Extract the (X, Y) coordinate from the center of the cell holding the provided text.  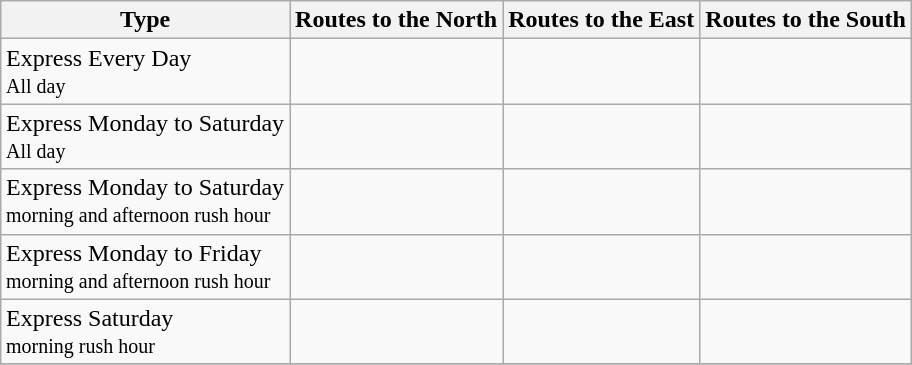
Express Monday to Saturday All day (146, 136)
Express Monday to Saturday morning and afternoon rush hour (146, 202)
Express Saturday morning rush hour (146, 332)
Express Monday to Friday morning and afternoon rush hour (146, 266)
Routes to the East (602, 20)
Type (146, 20)
Routes to the South (806, 20)
Routes to the North (396, 20)
Express Every Day All day (146, 72)
